From the cell containing the given text, extract its center point as [X, Y] coordinate. 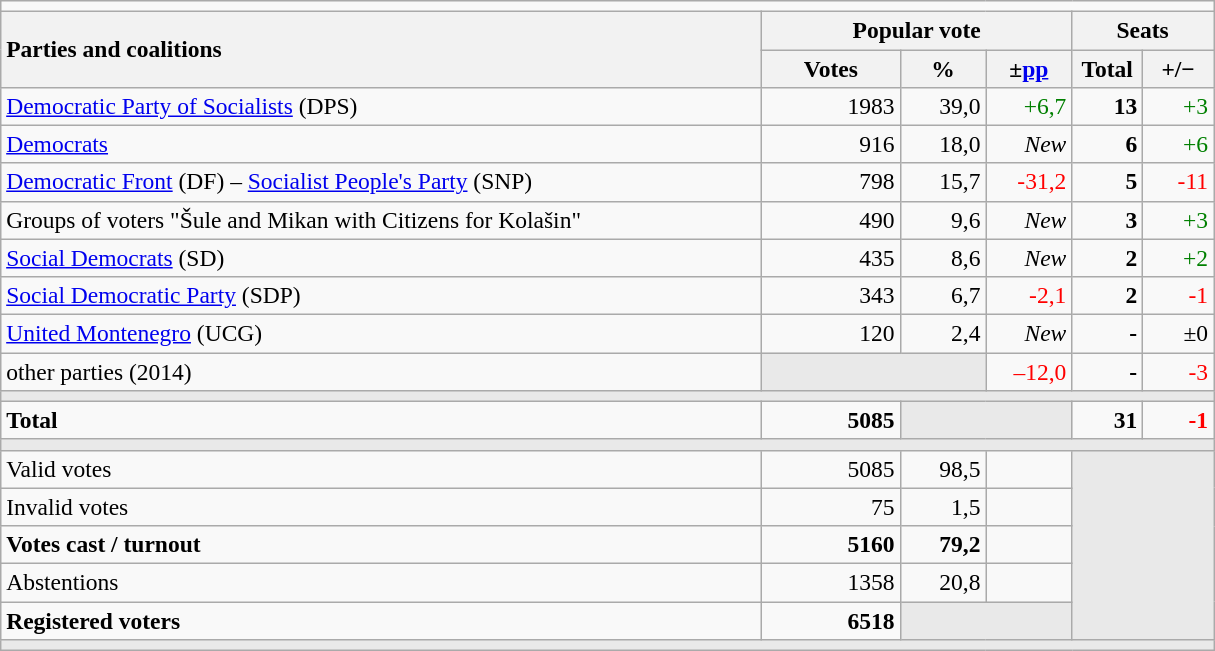
±pp [1029, 68]
Abstentions [382, 582]
Democratic Front (DF) – Socialist People's Party (SNP) [382, 182]
Votes cast / turnout [382, 544]
490 [831, 220]
Groups of voters "Šule and Mikan with Citizens for Kolašin" [382, 220]
916 [831, 144]
Democrats [382, 144]
31 [1108, 420]
Social Democrats (SD) [382, 258]
1,5 [943, 507]
39,0 [943, 106]
+2 [1178, 258]
75 [831, 507]
-3 [1178, 371]
+/− [1178, 68]
2,4 [943, 333]
5 [1108, 182]
Popular vote [917, 30]
+6 [1178, 144]
1358 [831, 582]
79,2 [943, 544]
6 [1108, 144]
Democratic Party of Socialists (DPS) [382, 106]
120 [831, 333]
15,7 [943, 182]
5160 [831, 544]
other parties (2014) [382, 371]
8,6 [943, 258]
% [943, 68]
Parties and coalitions [382, 49]
20,8 [943, 582]
±0 [1178, 333]
6518 [831, 620]
3 [1108, 220]
98,5 [943, 469]
13 [1108, 106]
–12,0 [1029, 371]
United Montenegro (UCG) [382, 333]
6,7 [943, 295]
18,0 [943, 144]
Registered voters [382, 620]
Social Democratic Party (SDP) [382, 295]
Valid votes [382, 469]
Votes [831, 68]
-31,2 [1029, 182]
Seats [1143, 30]
Invalid votes [382, 507]
9,6 [943, 220]
798 [831, 182]
-2,1 [1029, 295]
-11 [1178, 182]
+6,7 [1029, 106]
1983 [831, 106]
435 [831, 258]
343 [831, 295]
